For the text-containing cell, return its midpoint in [X, Y] coordinate format. 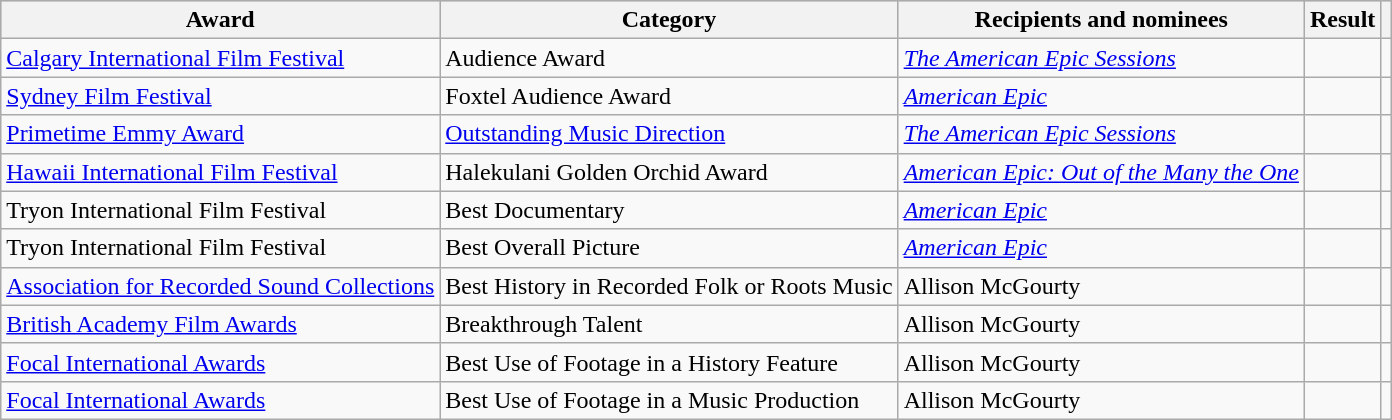
British Academy Film Awards [220, 324]
Association for Recorded Sound Collections [220, 286]
Recipients and nominees [1101, 20]
Best Documentary [669, 210]
American Epic: Out of the Many the One [1101, 172]
Halekulani Golden Orchid Award [669, 172]
Breakthrough Talent [669, 324]
Best Use of Footage in a History Feature [669, 362]
Category [669, 20]
Outstanding Music Direction [669, 134]
Calgary International Film Festival [220, 58]
Best History in Recorded Folk or Roots Music [669, 286]
Best Overall Picture [669, 248]
Sydney Film Festival [220, 96]
Hawaii International Film Festival [220, 172]
Best Use of Footage in a Music Production [669, 400]
Audience Award [669, 58]
Primetime Emmy Award [220, 134]
Award [220, 20]
Foxtel Audience Award [669, 96]
Result [1342, 20]
